Locate the cell with the specified text and output its (X, Y) center coordinate. 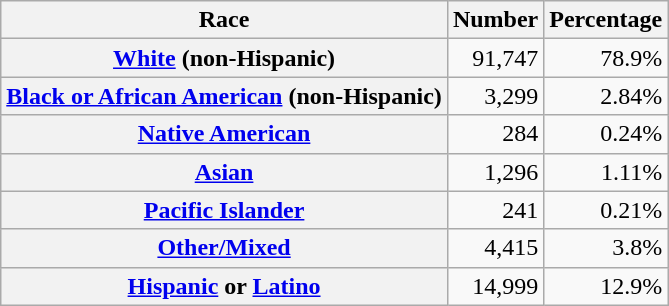
3,299 (495, 96)
0.24% (606, 134)
4,415 (495, 248)
Hispanic or Latino (224, 286)
241 (495, 210)
91,747 (495, 58)
Number (495, 20)
Other/Mixed (224, 248)
1.11% (606, 172)
3.8% (606, 248)
1,296 (495, 172)
14,999 (495, 286)
2.84% (606, 96)
Percentage (606, 20)
Black or African American (non-Hispanic) (224, 96)
Asian (224, 172)
White (non-Hispanic) (224, 58)
284 (495, 134)
Native American (224, 134)
78.9% (606, 58)
0.21% (606, 210)
Pacific Islander (224, 210)
12.9% (606, 286)
Race (224, 20)
